Determine the (X, Y) coordinate at the center of the cell enclosing the given text.  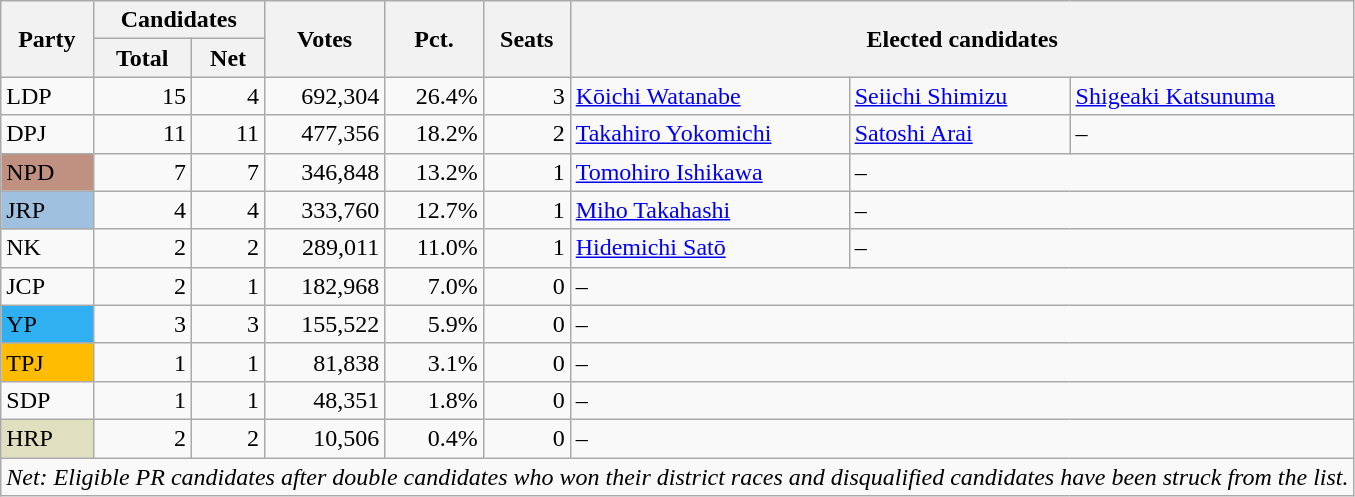
JCP (47, 286)
DPJ (47, 134)
Net (228, 58)
5.9% (434, 324)
Takahiro Yokomichi (710, 134)
333,760 (325, 210)
Miho Takahashi (710, 210)
NPD (47, 172)
182,968 (325, 286)
15 (142, 96)
JRP (47, 210)
11.0% (434, 248)
346,848 (325, 172)
Votes (325, 39)
Pct. (434, 39)
0.4% (434, 438)
48,351 (325, 400)
289,011 (325, 248)
YP (47, 324)
Candidates (179, 20)
Hidemichi Satō (710, 248)
7.0% (434, 286)
Satoshi Arai (960, 134)
18.2% (434, 134)
1.8% (434, 400)
Seiichi Shimizu (960, 96)
SDP (47, 400)
TPJ (47, 362)
10,506 (325, 438)
Seats (526, 39)
Shigeaki Katsunuma (1212, 96)
HRP (47, 438)
NK (47, 248)
155,522 (325, 324)
Net: Eligible PR candidates after double candidates who won their district races and disqualified candidates have been struck from the list. (678, 477)
Party (47, 39)
81,838 (325, 362)
477,356 (325, 134)
Kōichi Watanabe (710, 96)
692,304 (325, 96)
12.7% (434, 210)
13.2% (434, 172)
3.1% (434, 362)
Total (142, 58)
26.4% (434, 96)
Tomohiro Ishikawa (710, 172)
Elected candidates (962, 39)
LDP (47, 96)
